Output the (X, Y) coordinate of the center of the cell containing the given text.  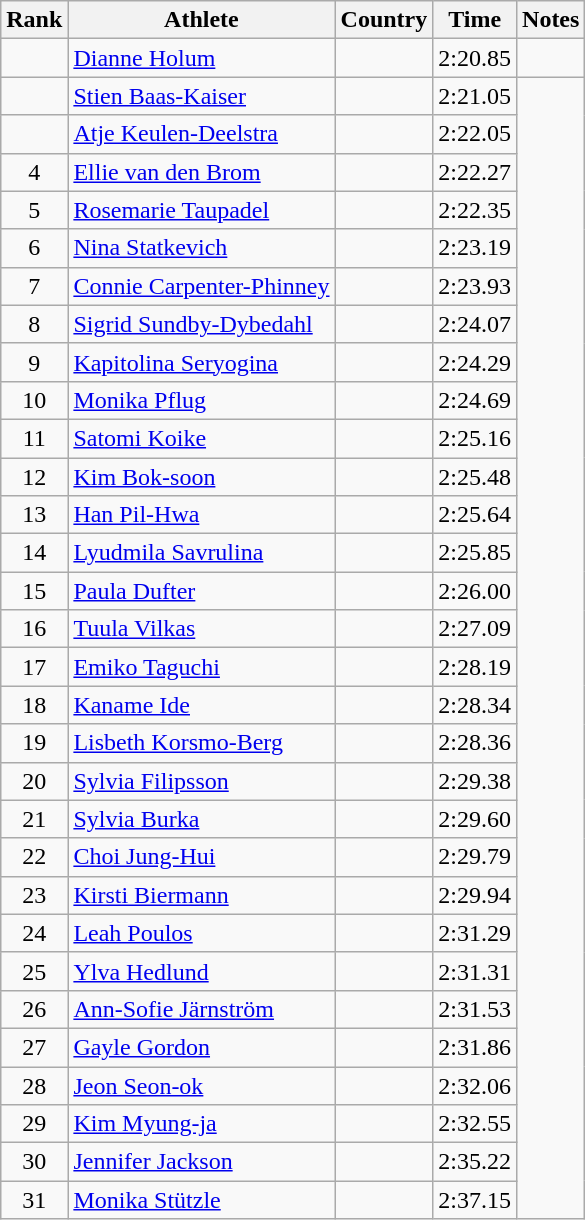
Sylvia Burka (202, 819)
2:20.85 (475, 58)
Ann-Sofie Järnström (202, 1009)
Tuula Vilkas (202, 629)
Paula Dufter (202, 591)
25 (34, 971)
Kapitolina Seryogina (202, 362)
Ylva Hedlund (202, 971)
12 (34, 477)
2:31.53 (475, 1009)
Gayle Gordon (202, 1047)
Stien Baas-Kaiser (202, 96)
Sylvia Filipsson (202, 781)
2:25.64 (475, 515)
5 (34, 210)
2:31.29 (475, 933)
2:28.34 (475, 705)
27 (34, 1047)
2:29.94 (475, 895)
Time (475, 20)
Nina Statkevich (202, 248)
Choi Jung-Hui (202, 857)
26 (34, 1009)
Kim Bok-soon (202, 477)
2:29.38 (475, 781)
Leah Poulos (202, 933)
2:37.15 (475, 1200)
Athlete (202, 20)
10 (34, 400)
11 (34, 438)
2:28.19 (475, 667)
Monika Stützle (202, 1200)
Monika Pflug (202, 400)
Notes (551, 20)
19 (34, 743)
Ellie van den Brom (202, 172)
23 (34, 895)
7 (34, 286)
2:23.19 (475, 248)
Lyudmila Savrulina (202, 553)
8 (34, 324)
Rank (34, 20)
Connie Carpenter-Phinney (202, 286)
4 (34, 172)
Atje Keulen-Deelstra (202, 134)
6 (34, 248)
17 (34, 667)
2:22.05 (475, 134)
Emiko Taguchi (202, 667)
2:23.93 (475, 286)
2:24.69 (475, 400)
Lisbeth Korsmo-Berg (202, 743)
15 (34, 591)
2:32.55 (475, 1124)
18 (34, 705)
22 (34, 857)
Dianne Holum (202, 58)
Han Pil-Hwa (202, 515)
28 (34, 1085)
2:25.16 (475, 438)
24 (34, 933)
21 (34, 819)
2:31.86 (475, 1047)
2:31.31 (475, 971)
Sigrid Sundby-Dybedahl (202, 324)
2:22.35 (475, 210)
9 (34, 362)
2:32.06 (475, 1085)
2:25.48 (475, 477)
31 (34, 1200)
Kirsti Biermann (202, 895)
20 (34, 781)
Jennifer Jackson (202, 1162)
2:22.27 (475, 172)
2:27.09 (475, 629)
2:29.60 (475, 819)
Satomi Koike (202, 438)
Country (384, 20)
2:29.79 (475, 857)
2:24.07 (475, 324)
13 (34, 515)
2:26.00 (475, 591)
Rosemarie Taupadel (202, 210)
29 (34, 1124)
2:24.29 (475, 362)
2:21.05 (475, 96)
30 (34, 1162)
14 (34, 553)
2:25.85 (475, 553)
Kim Myung-ja (202, 1124)
Jeon Seon-ok (202, 1085)
2:35.22 (475, 1162)
Kaname Ide (202, 705)
16 (34, 629)
2:28.36 (475, 743)
